For the text-containing cell, return its midpoint in [X, Y] coordinate format. 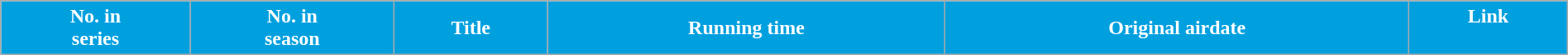
No. inseason [292, 28]
Link [1489, 28]
Running time [746, 28]
Title [471, 28]
No. inseries [96, 28]
Original airdate [1178, 28]
